Capture the cell that displays the provided text and extract its (X, Y) central coordinate. 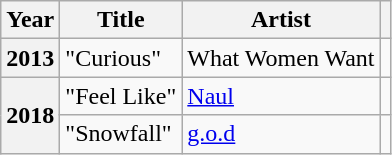
"Feel Like" (121, 96)
"Curious" (121, 58)
2013 (30, 58)
Naul (281, 96)
What Women Want (281, 58)
Year (30, 20)
g.o.d (281, 134)
2018 (30, 115)
Artist (281, 20)
Title (121, 20)
"Snowfall" (121, 134)
